Extract the [X, Y] coordinate from the center of the cell holding the provided text.  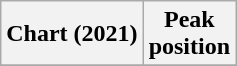
Chart (2021) [72, 34]
Peakposition [189, 34]
